Find where the given text appears and provide that cell's center as [X, Y] coordinate. 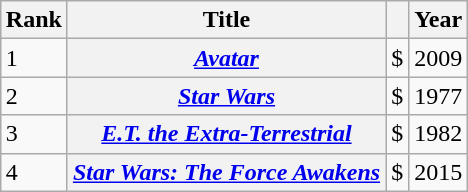
2 [34, 96]
Avatar [226, 58]
3 [34, 134]
1982 [438, 134]
Year [438, 20]
Title [226, 20]
Star Wars: The Force Awakens [226, 172]
E.T. the Extra-Terrestrial [226, 134]
Rank [34, 20]
4 [34, 172]
Star Wars [226, 96]
2015 [438, 172]
2009 [438, 58]
1 [34, 58]
1977 [438, 96]
